Determine the [x, y] coordinate at the center of the cell enclosing the given text.  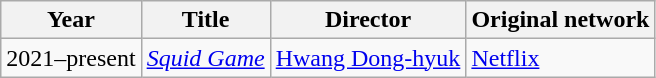
Director [368, 20]
2021–present [71, 58]
Netflix [560, 58]
Original network [560, 20]
Year [71, 20]
Title [206, 20]
Hwang Dong-hyuk [368, 58]
Squid Game [206, 58]
